Return the [X, Y] coordinate for the center point of the cell that contains the specified text.  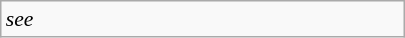
see [203, 19]
